Search for the cell housing the specified text and yield its [X, Y] center coordinate. 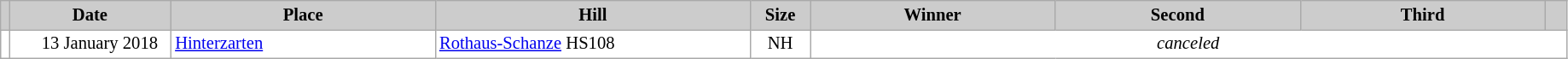
13 January 2018 [90, 44]
Rothaus-Schanze HS108 [593, 44]
Place [303, 15]
Winner [933, 15]
Third [1423, 15]
Second [1177, 15]
Hill [593, 15]
Hinterzarten [303, 44]
NH [781, 44]
Date [90, 15]
Size [781, 15]
canceled [1188, 44]
